Capture the cell that displays the provided text and extract its [x, y] central coordinate. 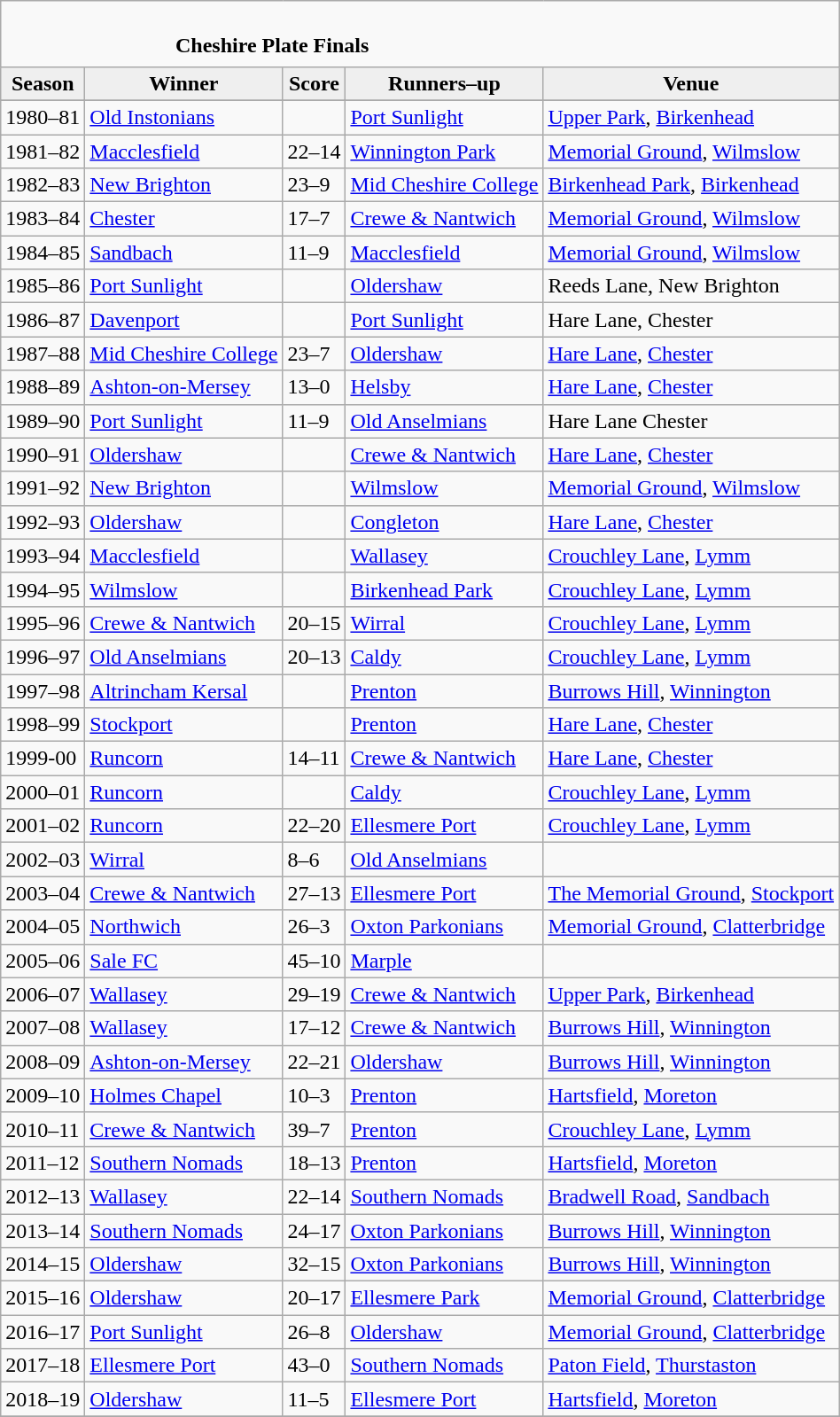
Score [314, 83]
8–6 [314, 860]
Reeds Lane, New Brighton [691, 286]
2006–07 [43, 994]
2002–03 [43, 860]
2000–01 [43, 792]
2001–02 [43, 826]
1989–90 [43, 421]
2013–14 [43, 1231]
2009–10 [43, 1095]
39–7 [314, 1129]
1997–98 [43, 690]
1982–83 [43, 185]
1996–97 [43, 657]
Altrincham Kersal [184, 690]
26–8 [314, 1332]
1983–84 [43, 219]
1992–93 [43, 522]
2018–19 [43, 1399]
Davenport [184, 320]
23–9 [314, 185]
Congleton [445, 522]
1981–82 [43, 152]
2017–18 [43, 1366]
Helsby [445, 387]
1990–91 [43, 455]
2012–13 [43, 1196]
Runners–up [445, 83]
14–11 [314, 759]
Paton Field, Thurstaston [691, 1366]
45–10 [314, 961]
13–0 [314, 387]
1986–87 [43, 320]
26–3 [314, 927]
22–20 [314, 826]
2011–12 [43, 1163]
1993–94 [43, 556]
Hare Lane Chester [691, 421]
Ellesmere Park [445, 1298]
Chester [184, 219]
27–13 [314, 893]
Season [43, 83]
24–17 [314, 1231]
1980–81 [43, 117]
Old Instonians [184, 117]
20–15 [314, 623]
Stockport [184, 725]
43–0 [314, 1366]
10–3 [314, 1095]
2010–11 [43, 1129]
23–7 [314, 354]
1995–96 [43, 623]
1999-00 [43, 759]
20–17 [314, 1298]
2003–04 [43, 893]
2007–08 [43, 1028]
Winnington Park [445, 152]
2005–06 [43, 961]
Northwich [184, 927]
2008–09 [43, 1062]
1994–95 [43, 589]
Sale FC [184, 961]
1987–88 [43, 354]
29–19 [314, 994]
Marple [445, 961]
Venue [691, 83]
Birkenhead Park, Birkenhead [691, 185]
17–12 [314, 1028]
Winner [184, 83]
Holmes Chapel [184, 1095]
1988–89 [43, 387]
1984–85 [43, 253]
2015–16 [43, 1298]
1991–92 [43, 488]
2016–17 [43, 1332]
2014–15 [43, 1265]
18–13 [314, 1163]
2004–05 [43, 927]
17–7 [314, 219]
11–5 [314, 1399]
Birkenhead Park [445, 589]
1998–99 [43, 725]
20–13 [314, 657]
1985–86 [43, 286]
The Memorial Ground, Stockport [691, 893]
32–15 [314, 1265]
Sandbach [184, 253]
Bradwell Road, Sandbach [691, 1196]
22–21 [314, 1062]
